Pinpoint the cell where the given text exists, returning its [X, Y] midpoint coordinate. 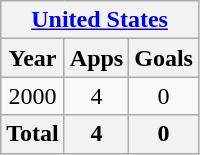
United States [100, 20]
Goals [164, 58]
Total [33, 134]
Apps [96, 58]
2000 [33, 96]
Year [33, 58]
